Output the [X, Y] coordinate of the center of the cell containing the given text.  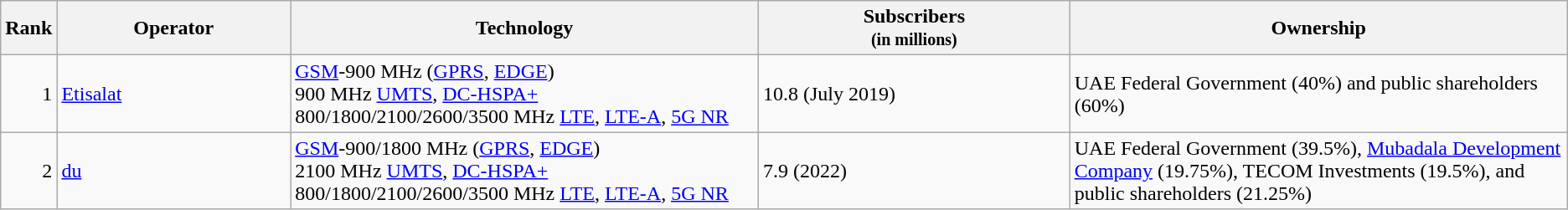
Ownership [1318, 28]
Rank [28, 28]
7.9 (2022) [914, 171]
Operator [174, 28]
du [174, 171]
2 [28, 171]
GSM-900 MHz (GPRS, EDGE)900 MHz UMTS, DC-HSPA+800/1800/2100/2600/3500 MHz LTE, LTE-A, 5G NR [524, 94]
10.8 (July 2019) [914, 94]
GSM-900/1800 MHz (GPRS, EDGE)2100 MHz UMTS, DC-HSPA+800/1800/2100/2600/3500 MHz LTE, LTE-A, 5G NR [524, 171]
UAE Federal Government (39.5%), Mubadala Development Company (19.75%), TECOM Investments (19.5%), and public shareholders (21.25%) [1318, 171]
UAE Federal Government (40%) and public shareholders (60%) [1318, 94]
Subscribers(in millions) [914, 28]
Technology [524, 28]
Etisalat [174, 94]
1 [28, 94]
